Search for the cell housing the specified text and yield its (X, Y) center coordinate. 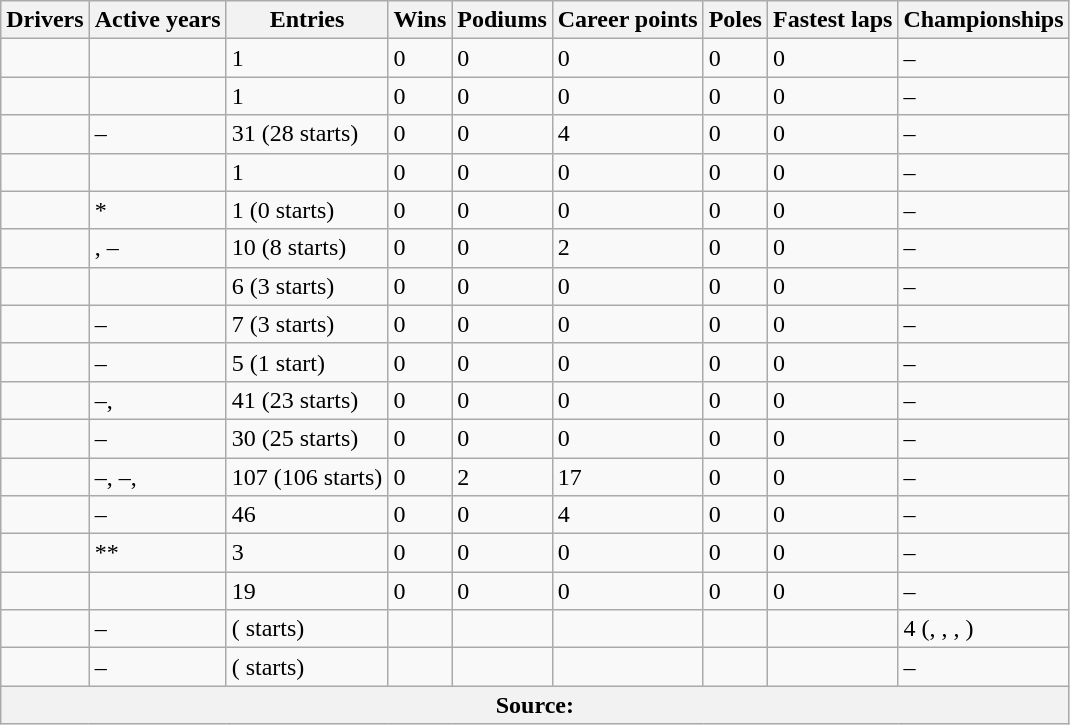
17 (628, 477)
107 (106 starts) (307, 477)
Career points (628, 20)
Drivers (45, 20)
Wins (420, 20)
–, –, (158, 477)
31 (28 starts) (307, 134)
Fastest laps (832, 20)
6 (3 starts) (307, 286)
Championships (984, 20)
Active years (158, 20)
3 (307, 553)
, – (158, 248)
Poles (735, 20)
19 (307, 591)
5 (1 start) (307, 362)
* (158, 210)
Entries (307, 20)
4 (, , , ) (984, 629)
46 (307, 515)
Source: (535, 705)
** (158, 553)
1 (0 starts) (307, 210)
30 (25 starts) (307, 438)
Podiums (502, 20)
10 (8 starts) (307, 248)
7 (3 starts) (307, 324)
41 (23 starts) (307, 400)
–, (158, 400)
